Return the (x, y) coordinate for the center point of the cell that contains the specified text.  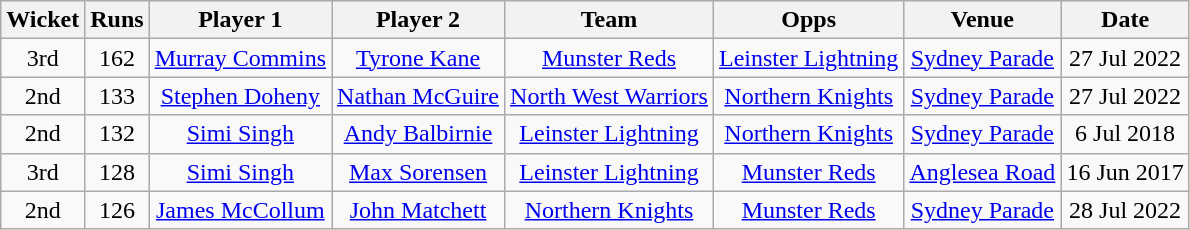
Date (1125, 20)
Team (610, 20)
6 Jul 2018 (1125, 134)
132 (117, 134)
162 (117, 58)
128 (117, 172)
Runs (117, 20)
Wicket (43, 20)
Opps (808, 20)
28 Jul 2022 (1125, 210)
Anglesea Road (982, 172)
Player 1 (240, 20)
Tyrone Kane (418, 58)
James McCollum (240, 210)
John Matchett (418, 210)
Venue (982, 20)
Player 2 (418, 20)
Andy Balbirnie (418, 134)
Stephen Doheny (240, 96)
Murray Commins (240, 58)
Max Sorensen (418, 172)
126 (117, 210)
16 Jun 2017 (1125, 172)
133 (117, 96)
North West Warriors (610, 96)
Nathan McGuire (418, 96)
